Find where the given text appears and provide that cell's center as (x, y) coordinate. 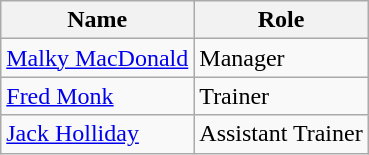
Fred Monk (98, 96)
Name (98, 20)
Malky MacDonald (98, 58)
Assistant Trainer (281, 134)
Manager (281, 58)
Role (281, 20)
Jack Holliday (98, 134)
Trainer (281, 96)
